Return [x, y] of the center of cell containing provided text 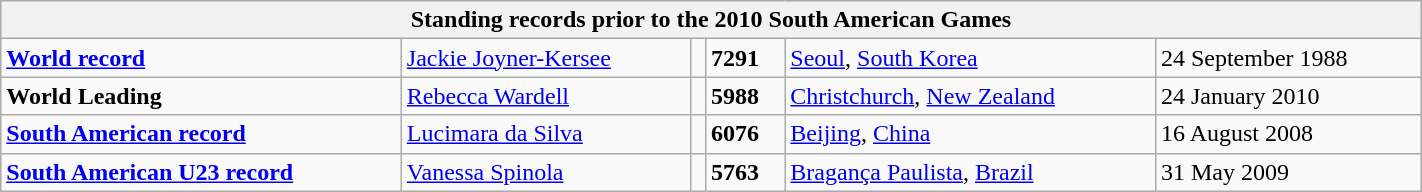
6076 [744, 134]
Standing records prior to the 2010 South American Games [711, 20]
Vanessa Spinola [546, 172]
World Leading [202, 96]
South American record [202, 134]
7291 [744, 58]
South American U23 record [202, 172]
Seoul, South Korea [970, 58]
5763 [744, 172]
World record [202, 58]
Jackie Joyner-Kersee [546, 58]
31 May 2009 [1288, 172]
Christchurch, New Zealand [970, 96]
16 August 2008 [1288, 134]
24 September 1988 [1288, 58]
5988 [744, 96]
Bragança Paulista, Brazil [970, 172]
Lucimara da Silva [546, 134]
24 January 2010 [1288, 96]
Beijing, China [970, 134]
Rebecca Wardell [546, 96]
